Find where the given text appears and provide that cell's center as [X, Y] coordinate. 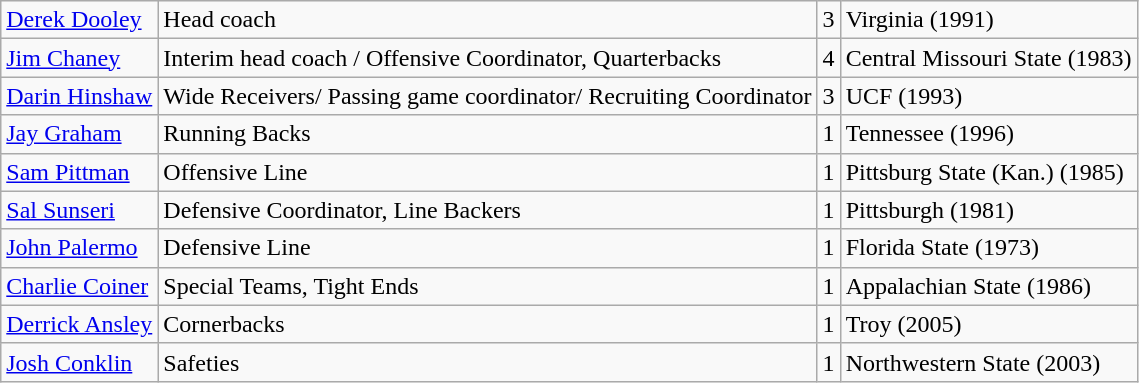
Central Missouri State (1983) [988, 58]
Jay Graham [80, 134]
4 [828, 58]
Running Backs [488, 134]
Northwestern State (2003) [988, 362]
Derrick Ansley [80, 324]
Darin Hinshaw [80, 96]
Pittsburg State (Kan.) (1985) [988, 172]
Charlie Coiner [80, 286]
Wide Receivers/ Passing game coordinator/ Recruiting Coordinator [488, 96]
Safeties [488, 362]
Cornerbacks [488, 324]
Troy (2005) [988, 324]
Florida State (1973) [988, 248]
Defensive Line [488, 248]
Josh Conklin [80, 362]
Derek Dooley [80, 20]
Head coach [488, 20]
Special Teams, Tight Ends [488, 286]
Virginia (1991) [988, 20]
Sam Pittman [80, 172]
John Palermo [80, 248]
Offensive Line [488, 172]
Pittsburgh (1981) [988, 210]
Appalachian State (1986) [988, 286]
Jim Chaney [80, 58]
Interim head coach / Offensive Coordinator, Quarterbacks [488, 58]
Tennessee (1996) [988, 134]
UCF (1993) [988, 96]
Sal Sunseri [80, 210]
Defensive Coordinator, Line Backers [488, 210]
